Capture the cell that displays the provided text and extract its [x, y] central coordinate. 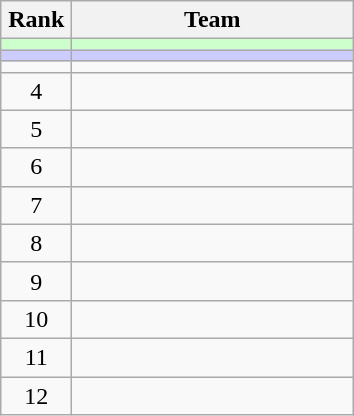
Rank [36, 20]
8 [36, 243]
10 [36, 319]
12 [36, 395]
4 [36, 91]
Team [212, 20]
5 [36, 129]
11 [36, 357]
7 [36, 205]
9 [36, 281]
6 [36, 167]
